From the cell containing the given text, extract its center point as [x, y] coordinate. 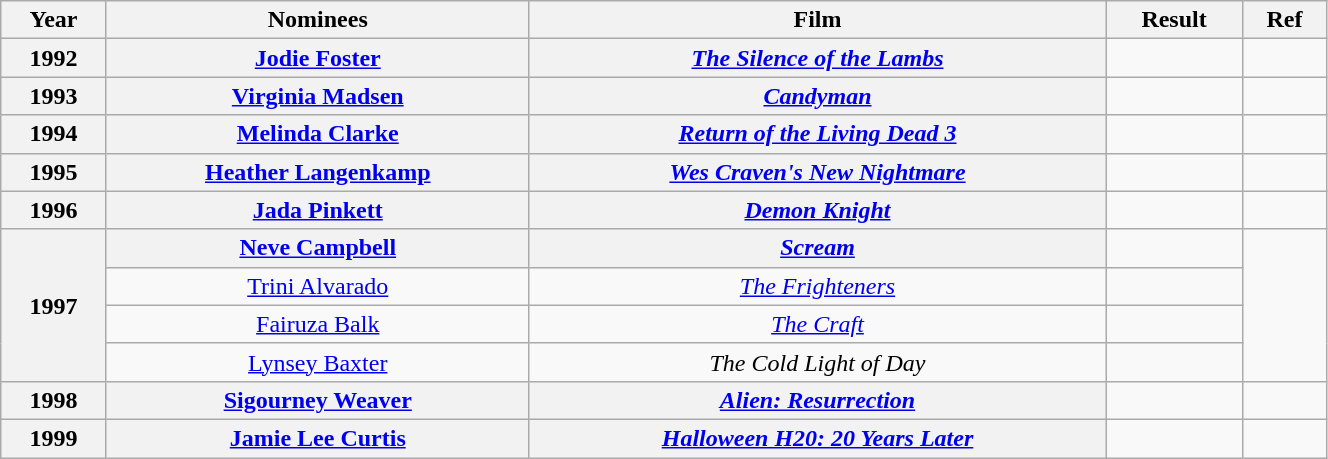
1998 [54, 400]
1995 [54, 172]
Sigourney Weaver [318, 400]
Heather Langenkamp [318, 172]
Ref [1284, 20]
Trini Alvarado [318, 286]
The Frighteners [818, 286]
Jodie Foster [318, 58]
1997 [54, 305]
Neve Campbell [318, 248]
Year [54, 20]
Nominees [318, 20]
Fairuza Balk [318, 324]
1996 [54, 210]
1994 [54, 134]
Jada Pinkett [318, 210]
Lynsey Baxter [318, 362]
Demon Knight [818, 210]
Halloween H20: 20 Years Later [818, 438]
Scream [818, 248]
Return of the Living Dead 3 [818, 134]
Wes Craven's New Nightmare [818, 172]
Virginia Madsen [318, 96]
The Craft [818, 324]
Jamie Lee Curtis [318, 438]
Result [1174, 20]
The Silence of the Lambs [818, 58]
1999 [54, 438]
Melinda Clarke [318, 134]
1992 [54, 58]
The Cold Light of Day [818, 362]
1993 [54, 96]
Alien: Resurrection [818, 400]
Film [818, 20]
Candyman [818, 96]
